Pinpoint the cell where the given text exists, returning its (X, Y) midpoint coordinate. 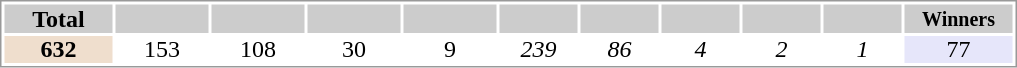
1 (863, 50)
9 (450, 50)
153 (162, 50)
108 (258, 50)
632 (58, 50)
77 (958, 50)
239 (539, 50)
4 (701, 50)
Winners (958, 18)
30 (354, 50)
2 (781, 50)
Total (58, 18)
86 (619, 50)
